Identify which cell holds the provided text, then report its (x, y) central coordinate. 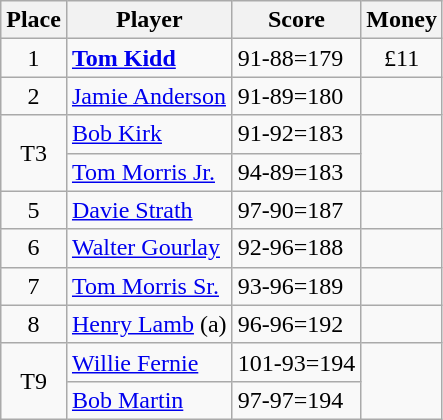
Tom Morris Sr. (149, 286)
T3 (34, 153)
Tom Kidd (149, 58)
2 (34, 96)
Score (296, 20)
91-89=180 (296, 96)
Tom Morris Jr. (149, 172)
94-89=183 (296, 172)
Money (402, 20)
Bob Martin (149, 400)
97-90=187 (296, 210)
91-88=179 (296, 58)
Walter Gourlay (149, 248)
Jamie Anderson (149, 96)
Place (34, 20)
1 (34, 58)
91-92=183 (296, 134)
5 (34, 210)
7 (34, 286)
Davie Strath (149, 210)
6 (34, 248)
Bob Kirk (149, 134)
96-96=192 (296, 324)
T9 (34, 381)
Player (149, 20)
Henry Lamb (a) (149, 324)
92-96=188 (296, 248)
93-96=189 (296, 286)
£11 (402, 58)
101-93=194 (296, 362)
8 (34, 324)
Willie Fernie (149, 362)
97-97=194 (296, 400)
